Search for the cell housing the specified text and yield its [x, y] center coordinate. 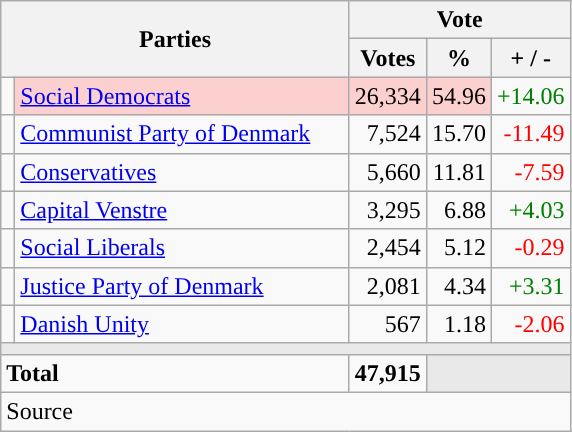
2,081 [388, 286]
-0.29 [530, 248]
% [458, 58]
+3.31 [530, 286]
Parties [176, 39]
567 [388, 324]
6.88 [458, 210]
Vote [460, 20]
11.81 [458, 172]
Justice Party of Denmark [182, 286]
-11.49 [530, 134]
Danish Unity [182, 324]
Capital Venstre [182, 210]
-7.59 [530, 172]
Social Democrats [182, 96]
+4.03 [530, 210]
4.34 [458, 286]
Social Liberals [182, 248]
54.96 [458, 96]
+14.06 [530, 96]
Total [176, 373]
-2.06 [530, 324]
15.70 [458, 134]
Communist Party of Denmark [182, 134]
Source [286, 411]
47,915 [388, 373]
5.12 [458, 248]
5,660 [388, 172]
3,295 [388, 210]
Votes [388, 58]
Conservatives [182, 172]
1.18 [458, 324]
2,454 [388, 248]
+ / - [530, 58]
7,524 [388, 134]
26,334 [388, 96]
